Locate the cell with the specified text and output its (x, y) center coordinate. 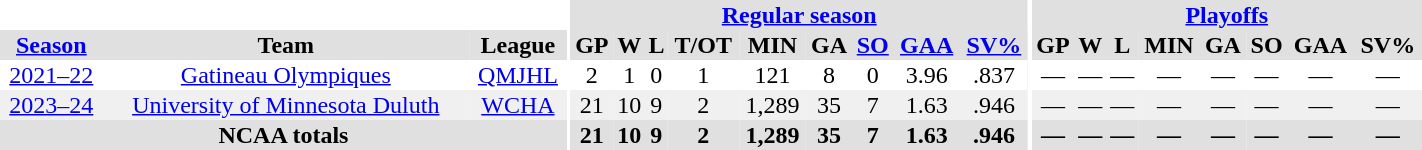
NCAA totals (284, 135)
Team (286, 45)
University of Minnesota Duluth (286, 105)
2023–24 (52, 105)
Playoffs (1227, 15)
League (518, 45)
Gatineau Olympiques (286, 75)
WCHA (518, 105)
T/OT (704, 45)
3.96 (926, 75)
Regular season (799, 15)
QMJHL (518, 75)
2021–22 (52, 75)
.837 (994, 75)
121 (772, 75)
8 (829, 75)
Season (52, 45)
